Locate the cell with the specified text and output its [X, Y] center coordinate. 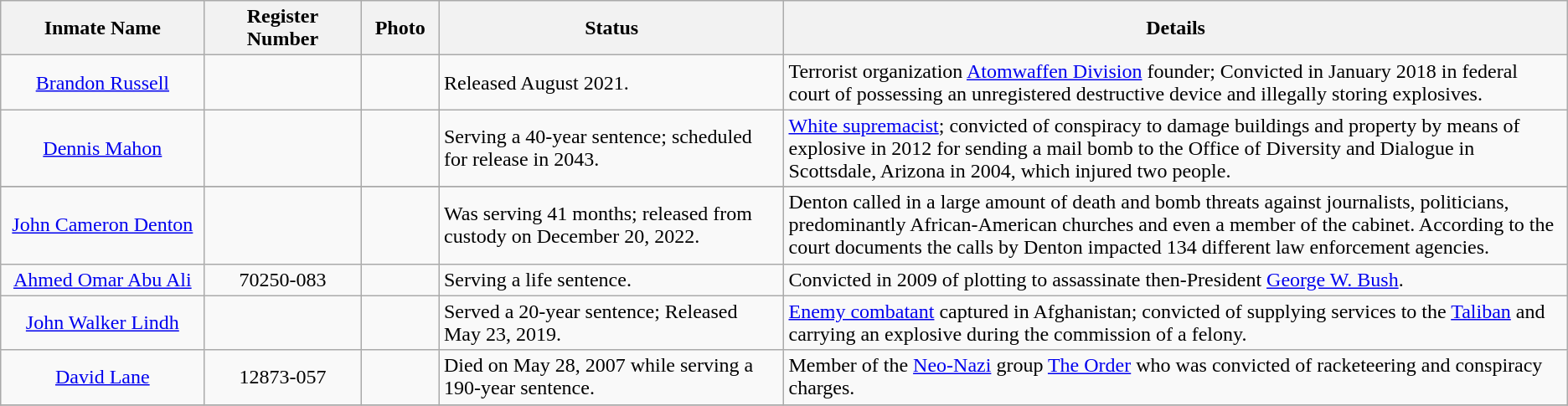
David Lane [102, 377]
Enemy combatant captured in Afghanistan; convicted of supplying services to the Taliban and carrying an explosive during the commission of a felony. [1176, 323]
Serving a life sentence. [611, 280]
Register Number [283, 28]
Convicted in 2009 of plotting to assassinate then-President George W. Bush. [1176, 280]
Status [611, 28]
Photo [400, 28]
Brandon Russell [102, 82]
Serving a 40-year sentence; scheduled for release in 2043. [611, 148]
Released August 2021. [611, 82]
Dennis Mahon [102, 148]
Member of the Neo-Nazi group The Order who was convicted of racketeering and conspiracy charges. [1176, 377]
John Walker Lindh [102, 323]
Died on May 28, 2007 while serving a 190-year sentence. [611, 377]
12873-057 [283, 377]
70250-083 [283, 280]
Details [1176, 28]
John Cameron Denton [102, 225]
Was serving 41 months; released from custody on December 20, 2022. [611, 225]
Served a 20-year sentence; Released May 23, 2019. [611, 323]
Ahmed Omar Abu Ali [102, 280]
Inmate Name [102, 28]
